Output the [X, Y] coordinate of the center of the cell containing the given text.  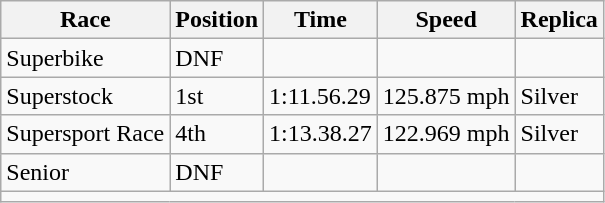
4th [217, 134]
Position [217, 20]
Time [321, 20]
Race [86, 20]
Superbike [86, 58]
Superstock [86, 96]
Senior [86, 172]
122.969 mph [446, 134]
1:13.38.27 [321, 134]
125.875 mph [446, 96]
Speed [446, 20]
1st [217, 96]
Replica [559, 20]
Supersport Race [86, 134]
1:11.56.29 [321, 96]
